Extract the (X, Y) coordinate from the center of the cell holding the provided text.  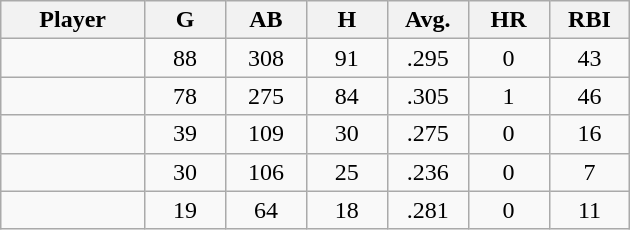
.236 (428, 172)
106 (266, 172)
AB (266, 20)
25 (346, 172)
H (346, 20)
84 (346, 96)
308 (266, 58)
7 (590, 172)
Avg. (428, 20)
46 (590, 96)
88 (186, 58)
.275 (428, 134)
.295 (428, 58)
43 (590, 58)
64 (266, 210)
1 (508, 96)
109 (266, 134)
RBI (590, 20)
Player (73, 20)
.305 (428, 96)
91 (346, 58)
78 (186, 96)
39 (186, 134)
11 (590, 210)
HR (508, 20)
18 (346, 210)
G (186, 20)
.281 (428, 210)
275 (266, 96)
19 (186, 210)
16 (590, 134)
